Find where the given text appears and provide that cell's center as (x, y) coordinate. 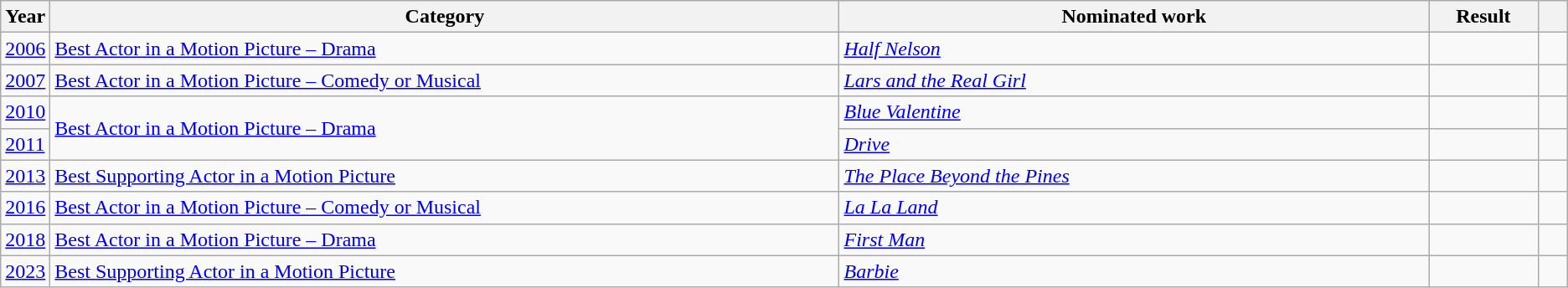
2006 (25, 49)
Nominated work (1134, 17)
2016 (25, 208)
Blue Valentine (1134, 112)
Drive (1134, 144)
2023 (25, 271)
Barbie (1134, 271)
La La Land (1134, 208)
Half Nelson (1134, 49)
2018 (25, 239)
Year (25, 17)
Category (445, 17)
2013 (25, 176)
The Place Beyond the Pines (1134, 176)
2011 (25, 144)
Result (1484, 17)
2007 (25, 80)
2010 (25, 112)
First Man (1134, 239)
Lars and the Real Girl (1134, 80)
